From the cell containing the given text, extract its center point as [x, y] coordinate. 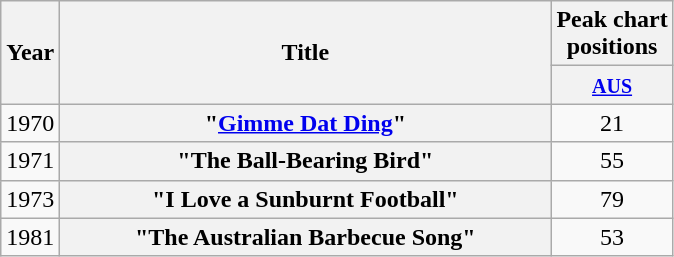
Year [30, 52]
55 [612, 161]
"The Ball-Bearing Bird" [306, 161]
79 [612, 199]
"The Australian Barbecue Song" [306, 237]
1971 [30, 161]
Peak chartpositions [612, 34]
"Gimme Dat Ding" [306, 123]
21 [612, 123]
1981 [30, 237]
1973 [30, 199]
53 [612, 237]
Title [306, 52]
"I Love a Sunburnt Football" [306, 199]
AUS [612, 85]
1970 [30, 123]
